Find where the given text appears and provide that cell's center as [x, y] coordinate. 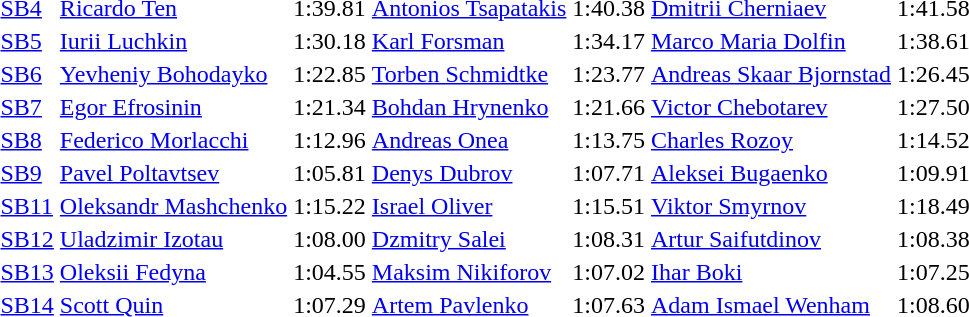
Aleksei Bugaenko [772, 173]
1:07.71 [609, 173]
Maksim Nikiforov [469, 272]
Charles Rozoy [772, 140]
Dzmitry Salei [469, 239]
Yevheniy Bohodayko [173, 74]
1:21.66 [609, 107]
Victor Chebotarev [772, 107]
1:34.17 [609, 41]
1:07.02 [609, 272]
1:23.77 [609, 74]
Israel Oliver [469, 206]
Andreas Onea [469, 140]
Andreas Skaar Bjornstad [772, 74]
Ihar Boki [772, 272]
Viktor Smyrnov [772, 206]
Denys Dubrov [469, 173]
1:12.96 [330, 140]
1:15.51 [609, 206]
Federico Morlacchi [173, 140]
1:08.00 [330, 239]
Oleksandr Mashchenko [173, 206]
Egor Efrosinin [173, 107]
Artur Saifutdinov [772, 239]
Marco Maria Dolfin [772, 41]
1:04.55 [330, 272]
1:13.75 [609, 140]
1:15.22 [330, 206]
Karl Forsman [469, 41]
1:30.18 [330, 41]
1:22.85 [330, 74]
Uladzimir Izotau [173, 239]
1:08.31 [609, 239]
Iurii Luchkin [173, 41]
Pavel Poltavtsev [173, 173]
1:21.34 [330, 107]
1:05.81 [330, 173]
Bohdan Hrynenko [469, 107]
Oleksii Fedyna [173, 272]
Torben Schmidtke [469, 74]
